Scan for the cell matching the given text and deliver its [X, Y] coordinate at center. 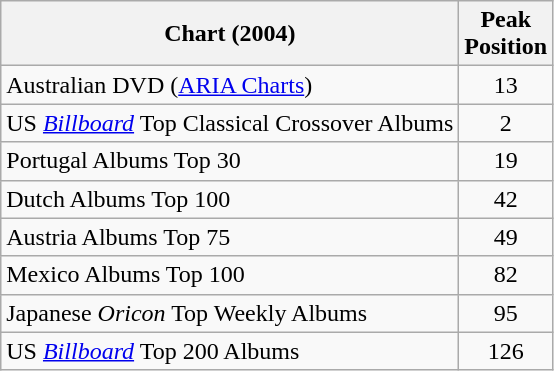
19 [506, 161]
95 [506, 313]
42 [506, 199]
Australian DVD (ARIA Charts) [230, 85]
49 [506, 237]
126 [506, 351]
US Billboard Top Classical Crossover Albums [230, 123]
Chart (2004) [230, 34]
US Billboard Top 200 Albums [230, 351]
Japanese Oricon Top Weekly Albums [230, 313]
Austria Albums Top 75 [230, 237]
Portugal Albums Top 30 [230, 161]
PeakPosition [506, 34]
Dutch Albums Top 100 [230, 199]
82 [506, 275]
Mexico Albums Top 100 [230, 275]
13 [506, 85]
2 [506, 123]
